Find where the given text appears and provide that cell's center as [x, y] coordinate. 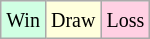
Draw [72, 20]
Win [24, 20]
Loss [126, 20]
